Output the [X, Y] coordinate of the center of the cell containing the given text.  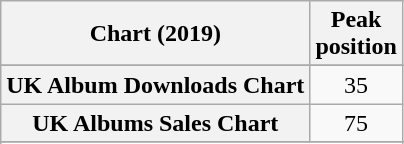
75 [356, 123]
Peak position [356, 34]
Chart (2019) [156, 34]
35 [356, 85]
UK Albums Sales Chart [156, 123]
UK Album Downloads Chart [156, 85]
